Detect which cell encompasses the target text, then output its (x, y) center coordinate. 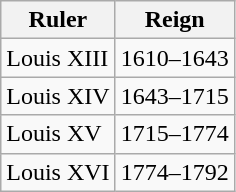
Louis XV (58, 134)
1610–1643 (174, 58)
Reign (174, 20)
Louis XIII (58, 58)
Ruler (58, 20)
Louis XVI (58, 172)
1715–1774 (174, 134)
1643–1715 (174, 96)
Louis XIV (58, 96)
1774–1792 (174, 172)
